Search for the cell housing the specified text and yield its [X, Y] center coordinate. 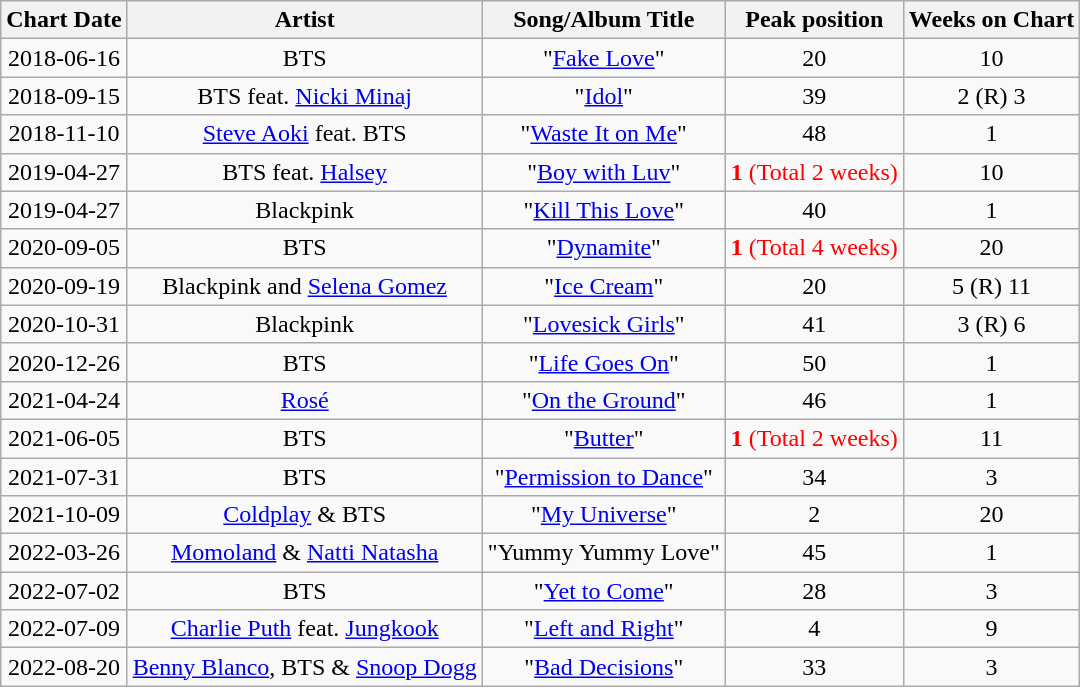
2021-04-24 [64, 400]
2020-10-31 [64, 324]
46 [814, 400]
2018-11-10 [64, 134]
"Kill This Love" [604, 210]
Benny Blanco, BTS & Snoop Dogg [304, 667]
Blackpink and Selena Gomez [304, 286]
2021-07-31 [64, 477]
"Ice Cream" [604, 286]
"Left and Right" [604, 629]
2018-09-15 [64, 96]
Chart Date [64, 20]
2 [814, 515]
2022-08-20 [64, 667]
Momoland & Natti Natasha [304, 553]
5 (R) 11 [991, 286]
2022-07-02 [64, 591]
"Yummy Yummy Love" [604, 553]
1 (Total 4 weeks) [814, 248]
BTS feat. Nicki Minaj [304, 96]
28 [814, 591]
2021-10-09 [64, 515]
BTS feat. Halsey [304, 172]
"Dynamite" [604, 248]
"Idol" [604, 96]
"Butter" [604, 438]
Charlie Puth feat. Jungkook [304, 629]
Rosé [304, 400]
2 (R) 3 [991, 96]
11 [991, 438]
Song/Album Title [604, 20]
"Yet to Come" [604, 591]
"Lovesick Girls" [604, 324]
9 [991, 629]
2021-06-05 [64, 438]
40 [814, 210]
41 [814, 324]
2020-09-19 [64, 286]
39 [814, 96]
2020-12-26 [64, 362]
Peak position [814, 20]
33 [814, 667]
"Boy with Luv" [604, 172]
2022-03-26 [64, 553]
"Permission to Dance" [604, 477]
50 [814, 362]
4 [814, 629]
Steve Aoki feat. BTS [304, 134]
48 [814, 134]
2018-06-16 [64, 58]
"Fake Love" [604, 58]
"On the Ground" [604, 400]
Coldplay & BTS [304, 515]
45 [814, 553]
Weeks on Chart [991, 20]
"Waste It on Me" [604, 134]
34 [814, 477]
Artist [304, 20]
"My Universe" [604, 515]
"Life Goes On" [604, 362]
"Bad Decisions" [604, 667]
2022-07-09 [64, 629]
2020-09-05 [64, 248]
3 (R) 6 [991, 324]
